Find where the given text appears and provide that cell's center as (X, Y) coordinate. 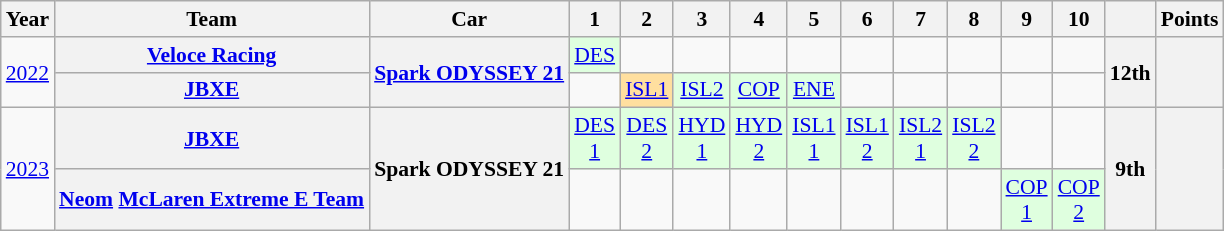
COP1 (1027, 200)
7 (920, 19)
ISL11 (814, 138)
DES2 (646, 138)
ISL1 (646, 90)
DES (594, 55)
Team (212, 19)
1 (594, 19)
4 (758, 19)
2023 (28, 169)
3 (702, 19)
DES1 (594, 138)
ISL2 (702, 90)
ISL22 (974, 138)
HYD2 (758, 138)
COP2 (1079, 200)
5 (814, 19)
COP (758, 90)
ENE (814, 90)
9 (1027, 19)
9th (1130, 169)
HYD1 (702, 138)
12th (1130, 72)
2022 (28, 72)
Year (28, 19)
8 (974, 19)
6 (868, 19)
Neom McLaren Extreme E Team (212, 200)
Points (1190, 19)
ISL21 (920, 138)
ISL12 (868, 138)
2 (646, 19)
10 (1079, 19)
Veloce Racing (212, 55)
Car (469, 19)
